Find where the given text appears and provide that cell's center as (x, y) coordinate. 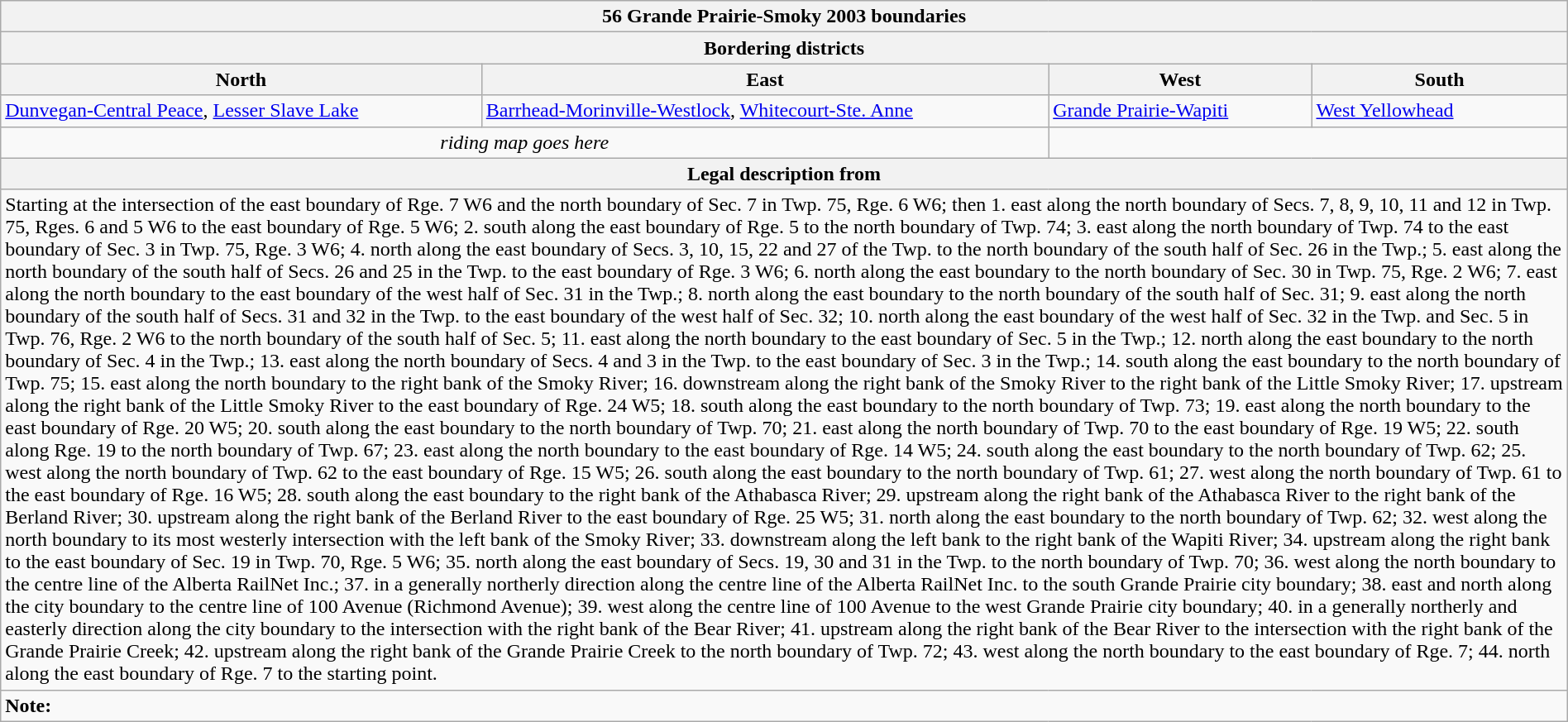
West (1180, 79)
Legal description from (784, 174)
Dunvegan-Central Peace, Lesser Slave Lake (241, 111)
East (765, 79)
Barrhead-Morinville-Westlock, Whitecourt-Ste. Anne (765, 111)
riding map goes here (524, 142)
North (241, 79)
West Yellowhead (1439, 111)
56 Grande Prairie-Smoky 2003 boundaries (784, 17)
South (1439, 79)
Bordering districts (784, 48)
Grande Prairie-Wapiti (1180, 111)
Note: (784, 705)
